Pinpoint the cell where the given text exists, returning its (x, y) midpoint coordinate. 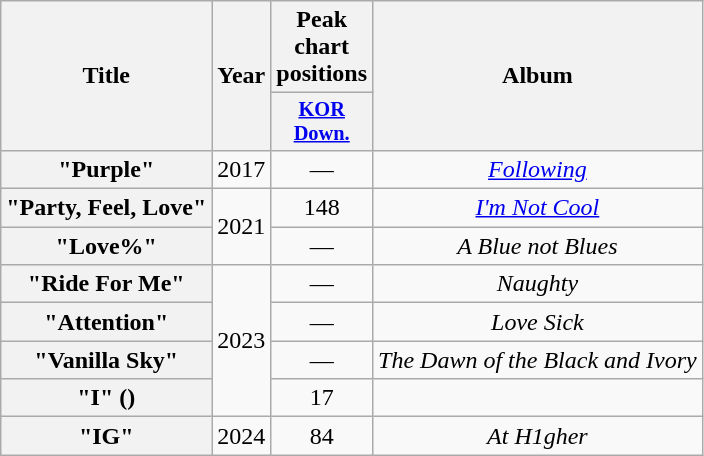
"Purple" (106, 169)
2023 (242, 341)
2021 (242, 227)
KORDown. (322, 122)
"Attention" (106, 322)
"I" () (106, 398)
Naughty (538, 284)
The Dawn of the Black and Ivory (538, 360)
Following (538, 169)
"IG" (106, 436)
148 (322, 208)
Peak chart positions (322, 47)
Year (242, 76)
"Ride For Me" (106, 284)
A Blue not Blues (538, 246)
Love Sick (538, 322)
2024 (242, 436)
"Party, Feel, Love" (106, 208)
Title (106, 76)
"Vanilla Sky" (106, 360)
I'm Not Cool (538, 208)
"Love%" (106, 246)
Album (538, 76)
At H1gher (538, 436)
84 (322, 436)
17 (322, 398)
2017 (242, 169)
